Locate the cell with the specified text and output its [X, Y] center coordinate. 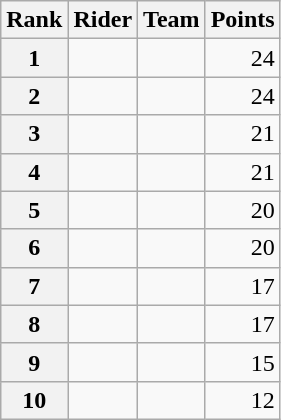
4 [34, 172]
1 [34, 58]
6 [34, 248]
15 [242, 362]
12 [242, 400]
Points [242, 20]
8 [34, 324]
Rank [34, 20]
3 [34, 134]
2 [34, 96]
7 [34, 286]
5 [34, 210]
10 [34, 400]
Team [172, 20]
Rider [103, 20]
9 [34, 362]
